Output the [x, y] coordinate of the center of the cell containing the given text.  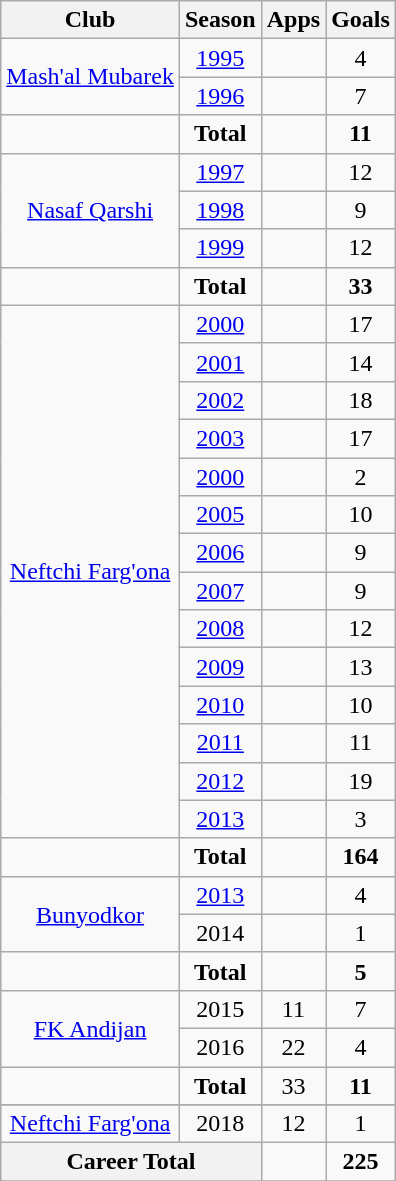
1996 [220, 96]
Nasaf Qarshi [90, 210]
164 [361, 857]
Career Total [131, 1162]
22 [293, 1047]
3 [361, 819]
2010 [220, 705]
2012 [220, 781]
2001 [220, 362]
2015 [220, 1009]
2009 [220, 667]
2018 [220, 1124]
Club [90, 20]
2008 [220, 629]
19 [361, 781]
1995 [220, 58]
2016 [220, 1047]
5 [361, 971]
Mash'al Mubarek [90, 77]
2007 [220, 591]
2 [361, 477]
Bunyodkor [90, 914]
1998 [220, 210]
2011 [220, 743]
FK Andijan [90, 1028]
2002 [220, 400]
2003 [220, 438]
2014 [220, 933]
225 [361, 1162]
1999 [220, 248]
1997 [220, 172]
2006 [220, 553]
Goals [361, 20]
2005 [220, 515]
13 [361, 667]
14 [361, 362]
Apps [293, 20]
Season [220, 20]
18 [361, 400]
